Return (x, y) of the center of cell containing provided text 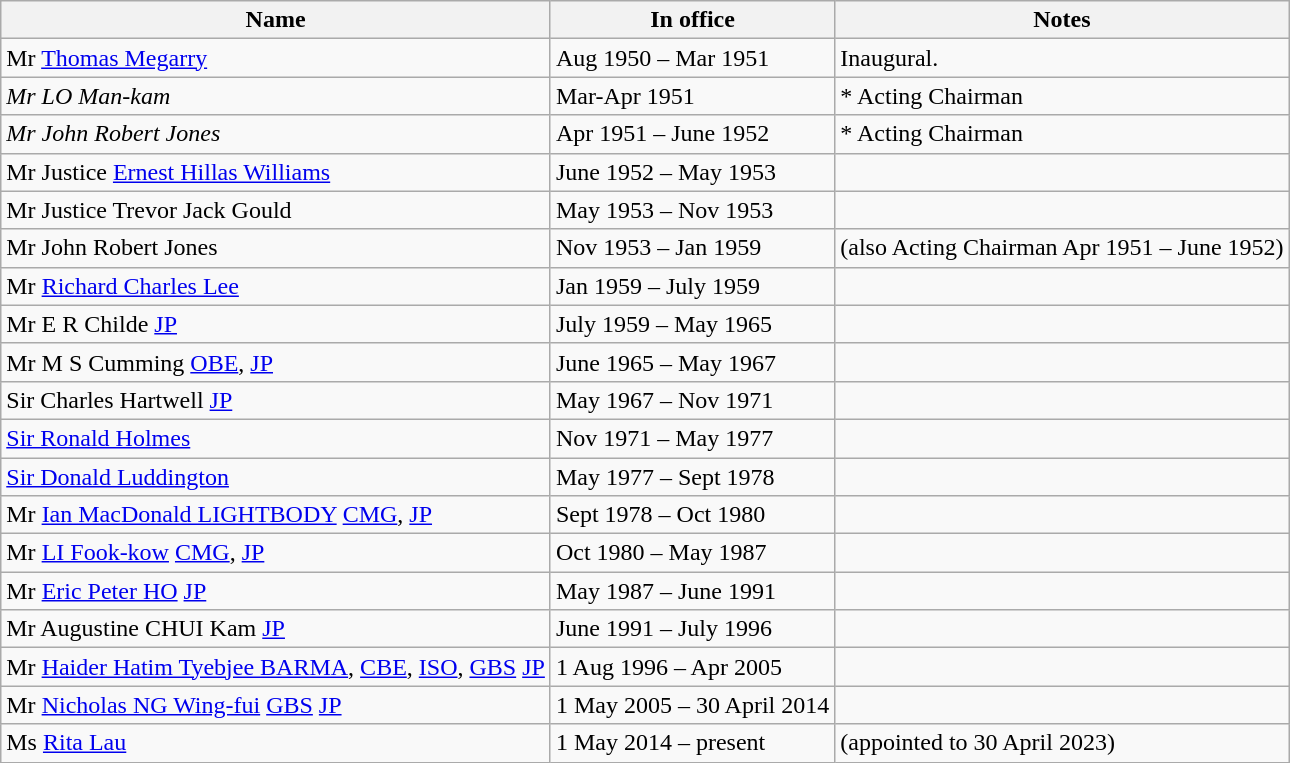
June 1991 – July 1996 (692, 629)
Inaugural. (1062, 58)
Notes (1062, 20)
Mr Eric Peter HO JP (276, 591)
Mr Haider Hatim Tyebjee BARMA, CBE, ISO, GBS JP (276, 667)
Mr Ian MacDonald LIGHTBODY CMG, JP (276, 515)
Mr Thomas Megarry (276, 58)
Nov 1971 – May 1977 (692, 438)
Mr Augustine CHUI Kam JP (276, 629)
1 May 2014 – present (692, 743)
Sir Charles Hartwell JP (276, 400)
May 1967 – Nov 1971 (692, 400)
Aug 1950 – Mar 1951 (692, 58)
May 1977 – Sept 1978 (692, 477)
Sir Ronald Holmes (276, 438)
In office (692, 20)
Mr E R Childe JP (276, 324)
(also Acting Chairman Apr 1951 – June 1952) (1062, 248)
Ms Rita Lau (276, 743)
1 May 2005 – 30 April 2014 (692, 705)
Jan 1959 – July 1959 (692, 286)
Apr 1951 – June 1952 (692, 134)
July 1959 – May 1965 (692, 324)
June 1952 – May 1953 (692, 172)
1 Aug 1996 – Apr 2005 (692, 667)
Mr Richard Charles Lee (276, 286)
May 1987 – June 1991 (692, 591)
Name (276, 20)
Mar-Apr 1951 (692, 96)
Mr Justice Ernest Hillas Williams (276, 172)
May 1953 – Nov 1953 (692, 210)
Nov 1953 – Jan 1959 (692, 248)
Sept 1978 – Oct 1980 (692, 515)
(appointed to 30 April 2023) (1062, 743)
June 1965 – May 1967 (692, 362)
Mr LO Man-kam (276, 96)
Mr M S Cumming OBE, JP (276, 362)
Sir Donald Luddington (276, 477)
Mr Nicholas NG Wing-fui GBS JP (276, 705)
Mr Justice Trevor Jack Gould (276, 210)
Mr LI Fook-kow CMG, JP (276, 553)
Oct 1980 – May 1987 (692, 553)
